Find where the given text appears and provide that cell's center as [X, Y] coordinate. 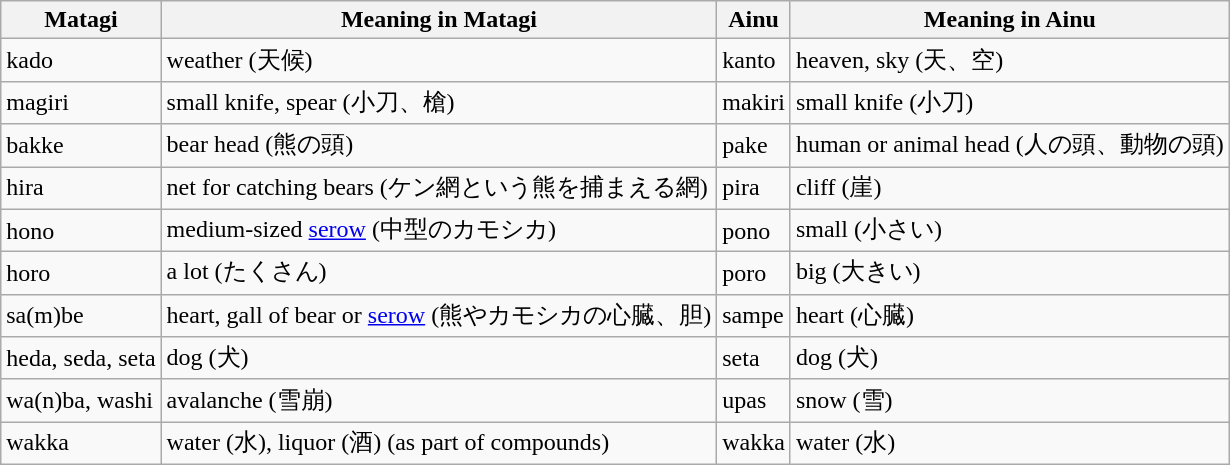
wa(n)ba, washi [81, 400]
a lot (たくさん) [439, 274]
small knife, spear (小刀、槍) [439, 102]
Meaning in Ainu [1010, 20]
magiri [81, 102]
heda, seda, seta [81, 358]
pira [754, 188]
weather (天候) [439, 60]
avalanche (雪崩) [439, 400]
hira [81, 188]
bakke [81, 146]
snow (雪) [1010, 400]
heart, gall of bear or serow (熊やカモシカの心臓、胆) [439, 316]
kado [81, 60]
Meaning in Matagi [439, 20]
Matagi [81, 20]
heart (心臓) [1010, 316]
small (小さい) [1010, 230]
human or animal head (人の頭、動物の頭) [1010, 146]
bear head (熊の頭) [439, 146]
makiri [754, 102]
water (水), liquor (酒) (as part of compounds) [439, 444]
seta [754, 358]
heaven, sky (天、空) [1010, 60]
sampe [754, 316]
water (水) [1010, 444]
pake [754, 146]
small knife (小刀) [1010, 102]
upas [754, 400]
hono [81, 230]
poro [754, 274]
medium-sized serow (中型のカモシカ) [439, 230]
pono [754, 230]
net for catching bears (ケン網という熊を捕まえる網) [439, 188]
horo [81, 274]
kanto [754, 60]
Ainu [754, 20]
big (大きい) [1010, 274]
sa(m)be [81, 316]
cliff (崖) [1010, 188]
